Detect which cell encompasses the target text, then output its (X, Y) center coordinate. 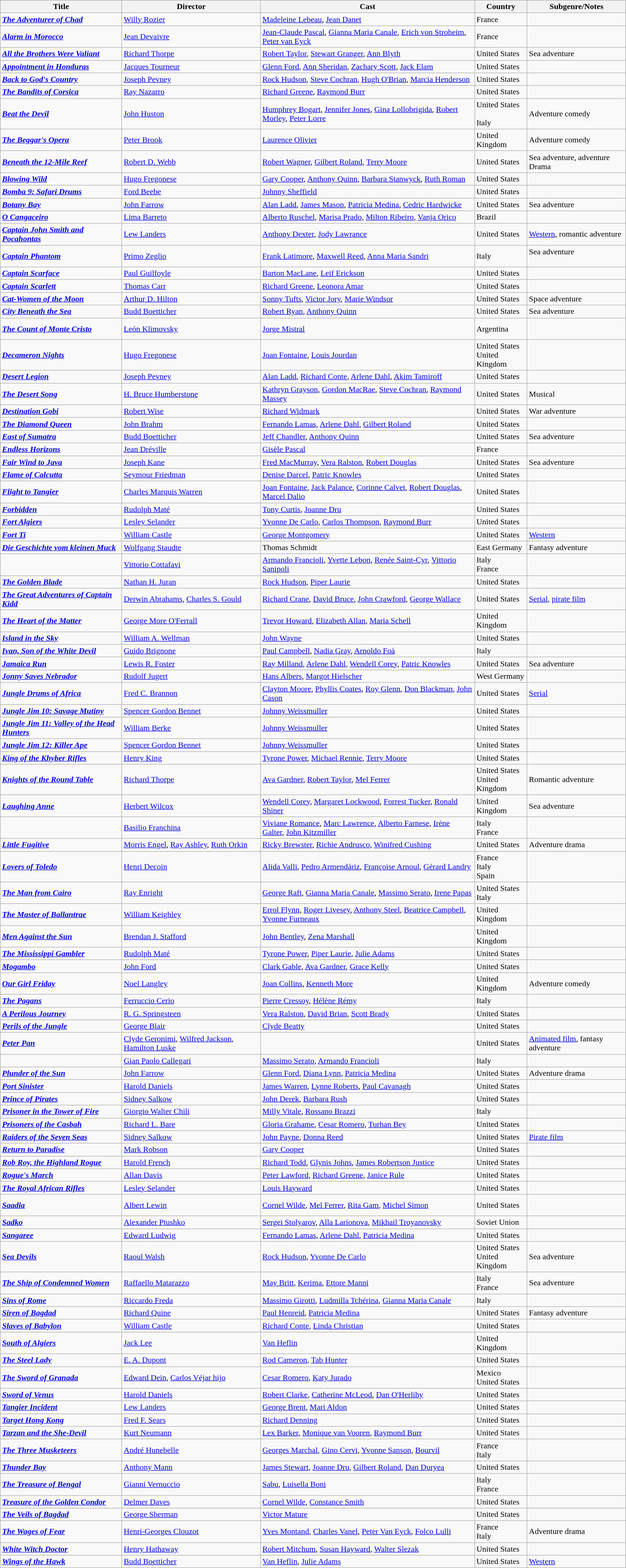
Georges Marchal, Gino Cervi, Yvonne Sanson, Bourvil (368, 1450)
Return to Paradise (61, 1150)
The Beggar's Opera (61, 140)
Glenn Ford, Ann Sheridan, Zachary Scott, Jack Elam (368, 67)
Jungle Drums of Africa (61, 693)
May Britt, Kerima, Ettore Manni (368, 1283)
Basilio Franchina (191, 827)
South of Algiers (61, 1343)
Jean-Claude Pascal, Gianna Maria Canale, Erich von Stroheim, Peter van Eyck (368, 37)
Musical (577, 394)
Captain John Smith and Pocahontas (61, 235)
Henri Decoin (191, 867)
Serial (577, 693)
Wings of the Hawk (61, 1562)
Captain Scarface (61, 273)
Sword of Venus (61, 1395)
Peter Brook (191, 140)
John Payne, Donna Reed (368, 1137)
Raffaello Matarazzo (191, 1283)
West Germany (501, 676)
Richard Greene, Raymond Burr (368, 92)
John Brahm (191, 424)
Fair Wind to Java (61, 462)
E. A. Dupont (191, 1360)
Brazil (501, 217)
Barton MacLane, Leif Erickson (368, 273)
The Bandits of Corsica (61, 92)
Lex Barker, Monique van Vooren, Raymond Burr (368, 1433)
Joan Fontaine, Louis Jourdan (368, 355)
Argentina (501, 329)
John Wayne (368, 638)
Country (501, 7)
Joan Collins, Kenneth More (368, 983)
Laughing Anne (61, 806)
All the Brothers Were Valiant (61, 54)
James Stewart, Joanne Dru, Gilbert Roland, Dan Duryea (368, 1467)
Jean Dréville (191, 449)
George Sherman (191, 1515)
Milly Vitale, Rossano Brazzi (368, 1112)
Sea Devils (61, 1257)
Alexander Ptushko (191, 1222)
Gian Paolo Callegari (191, 1061)
George Montgomery (368, 535)
East Germany (501, 547)
John Huston (191, 114)
Animated film, fantasy adventure (577, 1043)
Fernando Lamas, Arlene Dahl, Patricia Medina (368, 1235)
Knights of the Round Table (61, 780)
Hans Albers, Margot Hielscher (368, 676)
George Blair (191, 1026)
Robert Wise (191, 411)
Richard Greene, Leonora Amar (368, 286)
Kurt Neumann (191, 1433)
Cast (368, 7)
William Keighley (191, 914)
Richard Todd, Glynis Johns, James Robertson Justice (368, 1162)
Nathan H. Juran (191, 582)
Slaves of Babylon (61, 1326)
Tangier Incident (61, 1407)
Desert Legion (61, 377)
Van Heflin (368, 1343)
The Treasure of Bengal (61, 1484)
Lima Barreto (191, 217)
Massimo Serato, Armando Francioli (368, 1061)
Richard Widmark (368, 411)
Director (191, 7)
MexicoUnited States (501, 1378)
Jungle Jim 12: Killer Ape (61, 745)
Thomas Carr (191, 286)
O Cangaceiro (61, 217)
John Derek, Barbara Rush (368, 1099)
Victor Mature (368, 1515)
Space adventure (577, 299)
Richard L. Bare (191, 1124)
Giorgio Walter Chili (191, 1112)
Fred MacMurray, Vera Ralston, Robert Douglas (368, 462)
Rock Hudson, Steve Cochran, Hugh O'Brian, Marcia Henderson (368, 79)
Ferruccio Cerio (191, 1001)
The Pagans (61, 1001)
Our Girl Friday (61, 983)
William A. Wellman (191, 638)
Rob Roy, the Highland Rogue (61, 1162)
Gloria Grahame, Cesar Romero, Turhan Bey (368, 1124)
The Master of Ballantrae (61, 914)
Denise Darcel, Patric Knowles (368, 475)
Robert Taylor, Stewart Granger, Ann Blyth (368, 54)
Romantic adventure (577, 780)
Tyrone Power, Piper Laurie, Julie Adams (368, 953)
Alan Ladd, James Mason, Patricia Medina, Cedric Hardwicke (368, 204)
Sabu, Luisella Boni (368, 1484)
Ricky Brewster, Richie Andrusco, Winifred Cushing (368, 845)
James Warren, Lynne Roberts, Paul Cavanagh (368, 1086)
Sonny Tufts, Victor Jory, Marie Windsor (368, 299)
Sins of Rome (61, 1300)
Destination Gobi (61, 411)
Richard Conte, Linda Christian (368, 1326)
Treasure of the Golden Condor (61, 1501)
Rudolf Jugert (191, 676)
Alberto Ruschel, Marisa Prado, Milton Ribeiro, Vanja Orico (368, 217)
East of Sumatra (61, 436)
Die Geschichte vom kleinen Muck (61, 547)
George More O'Ferrall (191, 621)
Siren of Bagdad (61, 1313)
Western, romantic adventure (577, 235)
Kathryn Grayson, Gordon MacRae, Steve Cochran, Raymond Massey (368, 394)
Anthony Dexter, Jody Lawrance (368, 235)
A Perilous Journey (61, 1014)
Rock Hudson, Yvonne De Carlo (368, 1257)
Jacques Tourneur (191, 67)
Frank Latimore, Maxwell Reed, Anna Maria Sandri (368, 256)
Fred F. Sears (191, 1420)
Gisèle Pascal (368, 449)
Fernando Lamas, Arlene Dahl, Gilbert Roland (368, 424)
Armando Francioli, Yvette Lebon, Renée Saint-Cyr, Vittorio Sanipoli (368, 565)
Henri-Georges Clouzot (191, 1532)
Bomba 9: Safari Drums (61, 191)
Soviet Union (501, 1222)
Jean Devaivre (191, 37)
Robert Clarke, Catherine McLeod, Dan O'Herlihy (368, 1395)
Port Sinister (61, 1086)
Richard Quine (191, 1313)
Albert Lewin (191, 1205)
Jonny Saves Nebrador (61, 676)
The Count of Monte Cristo (61, 329)
Allan Davis (191, 1175)
William Berke (191, 728)
Back to God's Country (61, 79)
Pirate film (577, 1137)
Laurence Olivier (368, 140)
Title (61, 7)
Vittorio Cottafavi (191, 565)
Peter Lawford, Richard Greene, Janice Rule (368, 1175)
Gary Cooper, Anthony Quinn, Barbara Stanwyck, Ruth Roman (368, 179)
The Heart of the Matter (61, 621)
John Bentley, Zena Marshall (368, 936)
Prince of Pirates (61, 1099)
Fred C. Brannon (191, 693)
The Golden Blade (61, 582)
R. G. Springsteen (191, 1014)
Forbidden (61, 509)
Sergei Stolyarov, Alla Larionova, Mikhail Troyanovsky (368, 1222)
Glenn Ford, Diana Lynn, Patricia Medina (368, 1073)
The Diamond Queen (61, 424)
Riccardo Freda (191, 1300)
Jack Lee (191, 1343)
Pierre Cressoy, Hélène Rémy (368, 1001)
Paul Guilfoyle (191, 273)
Beat the Devil (61, 114)
Gianni Vernuccio (191, 1484)
The Ship of Condemned Women (61, 1283)
Decameron Nights (61, 355)
Humphrey Bogart, Jennifer Jones, Gina Lollobrigida, Robert Morley, Peter Lorre (368, 114)
The Great Adventures of Captain Kidd (61, 599)
Saadia (61, 1205)
Mark Robson (191, 1150)
Cat-Women of the Moon (61, 299)
Appointment in Honduras (61, 67)
City Beneath the Sea (61, 311)
Sadko (61, 1222)
Ray Enright (191, 893)
H. Bruce Humberstone (191, 394)
Henry King (191, 758)
Beneath the 12-Mile Reef (61, 162)
Morris Engel, Ray Ashley, Ruth Orkin (191, 845)
Ford Beebe (191, 191)
Yvonne De Carlo, Carlos Thompson, Raymond Burr (368, 522)
Fort Ti (61, 535)
Richard Crane, David Bruce, John Crawford, George Wallace (368, 599)
Van Heflin, Julie Adams (368, 1562)
Prisoners of the Casbah (61, 1124)
Tony Curtis, Joanne Dru (368, 509)
Paul Henreid, Patricia Medina (368, 1313)
Rock Hudson, Piper Laurie (368, 582)
Jorge Mistral (368, 329)
Noel Langley (191, 983)
Clyde Beatty (368, 1026)
The Steel Lady (61, 1360)
Ray Nazarro (191, 92)
Clayton Moore, Phyllis Coates, Roy Glenn, Don Blackman, John Cason (368, 693)
Subgenre/Notes (577, 7)
Wendell Corey, Margaret Lockwood, Forrest Tucker, Ronald Shiner (368, 806)
Ivan, Son of the White Devil (61, 651)
Fort Algiers (61, 522)
John Ford (191, 966)
Yves Montand, Charles Vanel, Peter Van Eyck, Folco Lulli (368, 1532)
Perils of the Jungle (61, 1026)
Derwin Abrahams, Charles S. Gould (191, 599)
Vera Ralston, David Brian, Scott Brady (368, 1014)
Serial, pirate film (577, 599)
Delmer Daves (191, 1501)
Cesar Romero, Katy Jurado (368, 1378)
Cornel Wilde, Mel Ferrer, Rita Gam, Michel Simon (368, 1205)
Robert Mitchum, Susan Hayward, Walter Slezak (368, 1549)
Botany Bay (61, 204)
Joseph Kane (191, 462)
The Mississippi Gambler (61, 953)
Tyrone Power, Michael Rennie, Terry Moore (368, 758)
Paul Campbell, Nadia Gray, Arnoldo Foà (368, 651)
Flight to Tangier (61, 492)
Harold French (191, 1162)
Peter Pan (61, 1043)
King of the Khyber Rifles (61, 758)
Raiders of the Seven Seas (61, 1137)
The Three Musketeers (61, 1450)
Plunder of the Sun (61, 1073)
Richard Denning (368, 1420)
Flame of Calcutta (61, 475)
Thunder Bay (61, 1467)
George Raft, Gianna Maria Canale, Massimo Serato, Irene Papas (368, 893)
Jungle Jim 10: Savage Mutiny (61, 711)
The Sword of Granada (61, 1378)
Sea adventure, adventure Drama (577, 162)
Captain Phantom (61, 256)
White Witch Doctor (61, 1549)
Viviane Romance, Marc Lawrence, Alberto Farnese, Irène Galter, John Kitzmiller (368, 827)
Willy Rozier (191, 19)
Prisoner in the Tower of Fire (61, 1112)
Johnny Sheffield (368, 191)
Guido Brignone (191, 651)
Rogue's March (61, 1175)
Edward Ludwig (191, 1235)
Lewis R. Foster (191, 663)
The Royal African Rifles (61, 1188)
Rod Cameron, Tab Hunter (368, 1360)
The Adventurer of Chad (61, 19)
Sangaree (61, 1235)
Louis Hayward (368, 1188)
Seymour Friedman (191, 475)
Alarm in Morocco (61, 37)
Madeleine Lebeau, Jean Danet (368, 19)
Jeff Chandler, Anthony Quinn (368, 436)
Thomas Schmidt (368, 547)
Alan Ladd, Richard Conte, Arlene Dahl, Akim Tamiroff (368, 377)
Robert D. Webb (191, 162)
Trevor Howard, Elizabeth Allan, Maria Schell (368, 621)
Herbert Wilcox (191, 806)
Alida Valli, Pedro Armendáriz, Françoise Arnoul, Gérard Landry (368, 867)
Anthony Mann (191, 1467)
Massimo Girotti, Ludmilla Tchérina, Gianna Maria Canale (368, 1300)
War adventure (577, 411)
Little Fugitive (61, 845)
Cornel Wilde, Constance Smith (368, 1501)
Edward Dein, Carlos Véjar hijo (191, 1378)
Tarzan and the She-Devil (61, 1433)
Jungle Jim 11: Valley of the Head Hunters (61, 728)
Robert Wagner, Gilbert Roland, Terry Moore (368, 162)
André Hunebelle (191, 1450)
Charles Marquis Warren (191, 492)
Clark Gable, Ava Gardner, Grace Kelly (368, 966)
Errol Flynn, Roger Livesey, Anthony Steel, Beatrice Campbell, Yvonne Furneaux (368, 914)
The Man from Cairo (61, 893)
The Veils of Bagdad (61, 1515)
Endless Horizons (61, 449)
Island in the Sky (61, 638)
Clyde Geronimi, Wilfred Jackson, Hamilton Luske (191, 1043)
Captain Scarlett (61, 286)
Wolfgang Staudte (191, 547)
Ray Milland, Arlene Dahl, Wendell Corey, Patric Knowles (368, 663)
Robert Ryan, Anthony Quinn (368, 311)
Jamaica Run (61, 663)
Arthur D. Hilton (191, 299)
Men Against the Sun (61, 936)
Target Hong Kong (61, 1420)
The Wages of Fear (61, 1532)
Mogambo (61, 966)
Joan Fontaine, Jack Palance, Corinne Calvet, Robert Douglas, Marcel Dalio (368, 492)
FranceItalySpain (501, 867)
Ava Gardner, Robert Taylor, Mel Ferrer (368, 780)
The Desert Song (61, 394)
Primo Zeglio (191, 256)
Gary Cooper (368, 1150)
Henry Hathaway (191, 1549)
León Klimovsky (191, 329)
George Brent, Mari Aldon (368, 1407)
Raoul Walsh (191, 1257)
Blowing Wild (61, 179)
Brendan J. Stafford (191, 936)
Lovers of Toledo (61, 867)
